Provide the [X, Y] coordinate of the cell's center where the given text is located.  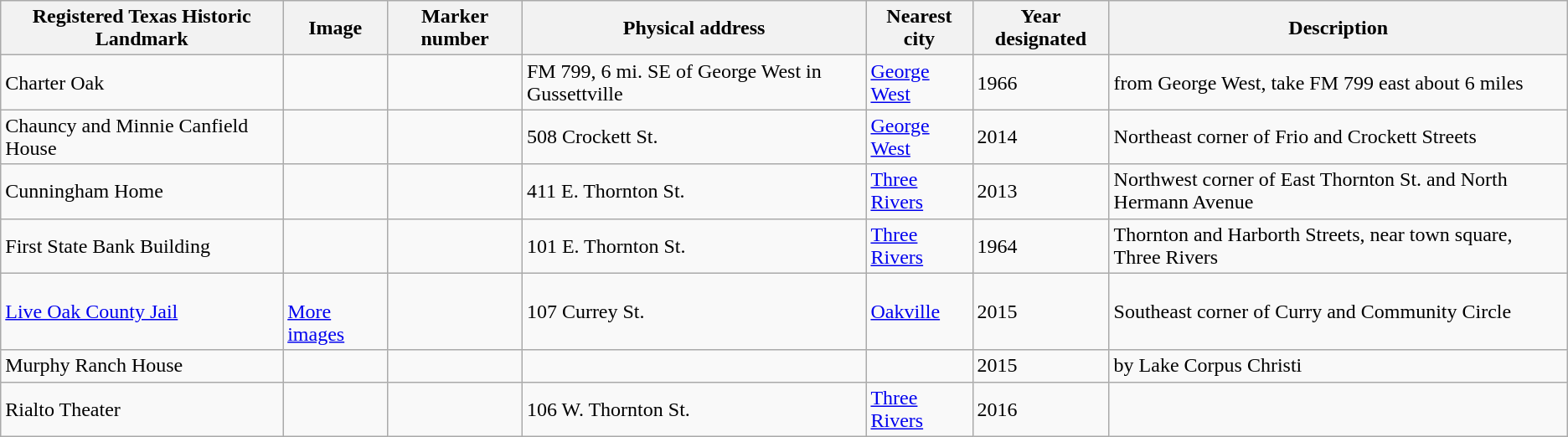
Southeast corner of Curry and Community Circle [1338, 311]
Live Oak County Jail [142, 311]
106 W. Thornton St. [694, 409]
Rialto Theater [142, 409]
by Lake Corpus Christi [1338, 366]
Year designated [1040, 28]
More images [335, 311]
1964 [1040, 246]
Northwest corner of East Thornton St. and North Hermann Avenue [1338, 191]
2016 [1040, 409]
Oakville [920, 311]
Marker number [455, 28]
101 E. Thornton St. [694, 246]
Registered Texas Historic Landmark [142, 28]
Thornton and Harborth Streets, near town square, Three Rivers [1338, 246]
from George West, take FM 799 east about 6 miles [1338, 82]
411 E. Thornton St. [694, 191]
Chauncy and Minnie Canfield House [142, 137]
Image [335, 28]
Northeast corner of Frio and Crockett Streets [1338, 137]
Physical address [694, 28]
Nearest city [920, 28]
2014 [1040, 137]
First State Bank Building [142, 246]
107 Currey St. [694, 311]
Charter Oak [142, 82]
Murphy Ranch House [142, 366]
Description [1338, 28]
1966 [1040, 82]
Cunningham Home [142, 191]
FM 799, 6 mi. SE of George West in Gussettville [694, 82]
508 Crockett St. [694, 137]
2013 [1040, 191]
